Identify which cell holds the provided text, then report its [X, Y] central coordinate. 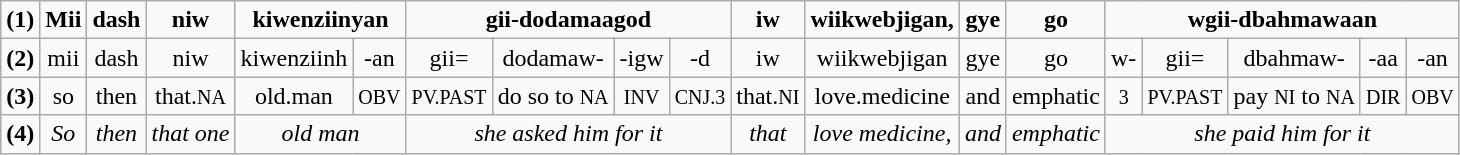
-d [700, 58]
she asked him for it [568, 134]
INV [642, 96]
so [64, 96]
old.man [294, 96]
that.NI [768, 96]
wiikwebjigan, [882, 20]
3 [1123, 96]
she paid him for it [1282, 134]
wiikwebjigan [882, 58]
dodamaw- [553, 58]
wgii-dbahmawaan [1282, 20]
kiwenziinh [294, 58]
(2) [20, 58]
kiwenziinyan [320, 20]
gii-dodamaagod [568, 20]
So [64, 134]
(4) [20, 134]
-aa [1383, 58]
love medicine, [882, 134]
(3) [20, 96]
Mii [64, 20]
DIR [1383, 96]
pay NI to NA [1294, 96]
love.medicine [882, 96]
that [768, 134]
-igw [642, 58]
CNJ.3 [700, 96]
(1) [20, 20]
that one [190, 134]
dbahmaw- [1294, 58]
do so to NA [553, 96]
mii [64, 58]
old man [320, 134]
w- [1123, 58]
that.NA [190, 96]
